Determine the (X, Y) coordinate at the center of the cell enclosing the given text.  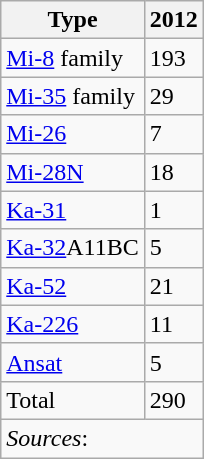
Sources: (102, 438)
2012 (174, 20)
193 (174, 58)
Mi-8 family (73, 58)
Ka-32А11ВС (73, 248)
Type (73, 20)
29 (174, 96)
Ka-52 (73, 286)
18 (174, 172)
Mi-35 family (73, 96)
290 (174, 400)
11 (174, 324)
7 (174, 134)
Mi-28N (73, 172)
Mi-26 (73, 134)
Ansat (73, 362)
Ka-226 (73, 324)
Total (73, 400)
21 (174, 286)
Ka-31 (73, 210)
1 (174, 210)
